Return the (X, Y) coordinate for the center point of the cell that contains the specified text.  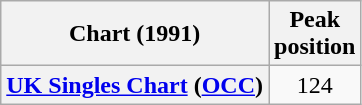
124 (314, 85)
UK Singles Chart (OCC) (135, 85)
Chart (1991) (135, 34)
Peakposition (314, 34)
